Return the (X, Y) coordinate for the center point of the cell that contains the specified text.  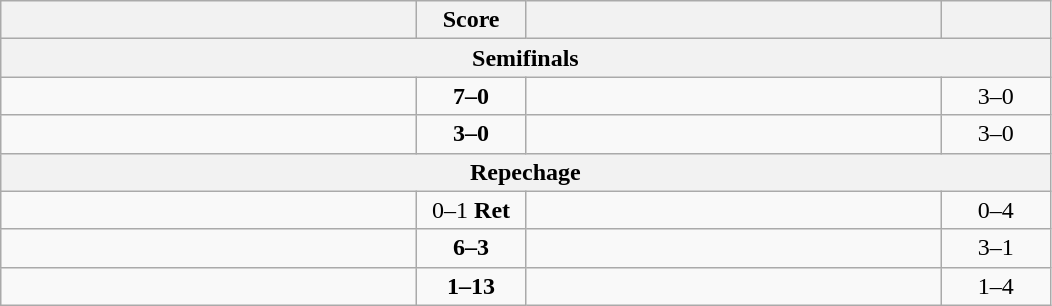
Repechage (526, 172)
0–4 (996, 210)
7–0 (472, 96)
1–4 (996, 286)
3–1 (996, 248)
1–13 (472, 286)
0–1 Ret (472, 210)
Score (472, 20)
6–3 (472, 248)
Semifinals (526, 58)
